Extract the (x, y) coordinate from the center of the cell holding the provided text.  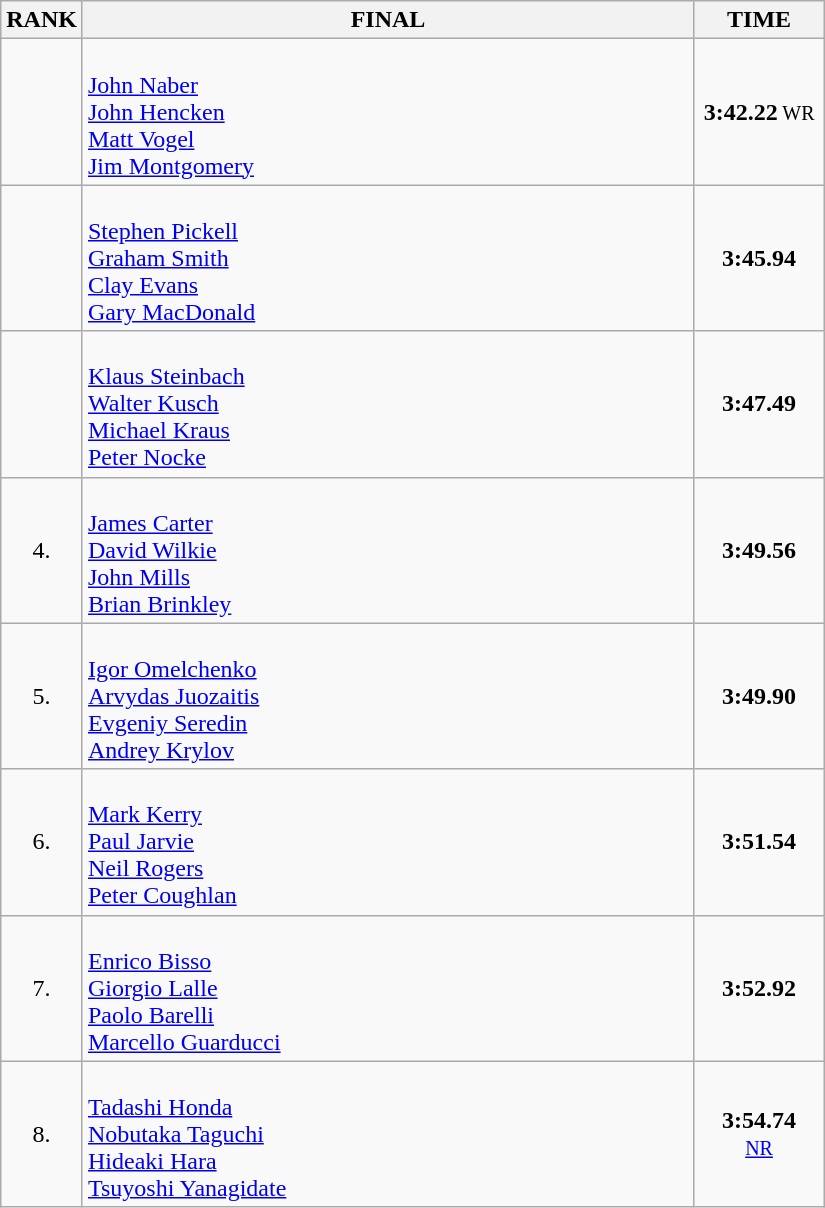
5. (42, 696)
7. (42, 988)
3:45.94 (760, 258)
TIME (760, 20)
John NaberJohn HenckenMatt VogelJim Montgomery (388, 112)
Tadashi HondaNobutaka TaguchiHideaki HaraTsuyoshi Yanagidate (388, 1134)
3:54.74NR (760, 1134)
3:47.49 (760, 404)
3:52.92 (760, 988)
4. (42, 550)
8. (42, 1134)
6. (42, 842)
3:51.54 (760, 842)
RANK (42, 20)
Klaus SteinbachWalter KuschMichael KrausPeter Nocke (388, 404)
FINAL (388, 20)
Stephen PickellGraham SmithClay EvansGary MacDonald (388, 258)
3:49.56 (760, 550)
Enrico BissoGiorgio LallePaolo BarelliMarcello Guarducci (388, 988)
3:42.22 WR (760, 112)
3:49.90 (760, 696)
James CarterDavid WilkieJohn MillsBrian Brinkley (388, 550)
Mark KerryPaul JarvieNeil RogersPeter Coughlan (388, 842)
Igor OmelchenkoArvydas JuozaitisEvgeniy SeredinAndrey Krylov (388, 696)
